Find where the given text appears and provide that cell's center as (X, Y) coordinate. 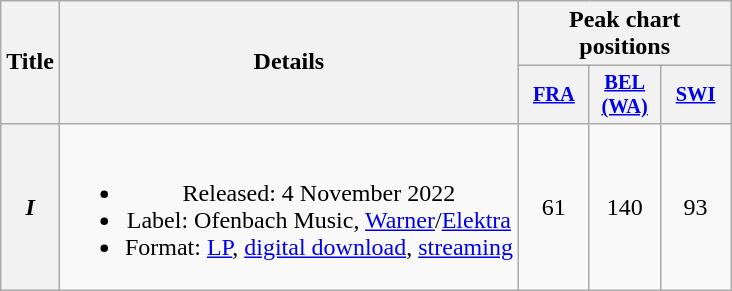
I (30, 206)
Title (30, 62)
Details (288, 62)
93 (696, 206)
140 (624, 206)
Released: 4 November 2022Label: Ofenbach Music, Warner/ElektraFormat: LP, digital download, streaming (288, 206)
61 (554, 206)
SWI (696, 95)
BEL(WA) (624, 95)
Peak chart positions (624, 34)
FRA (554, 95)
